Detect which cell encompasses the target text, then output its (X, Y) center coordinate. 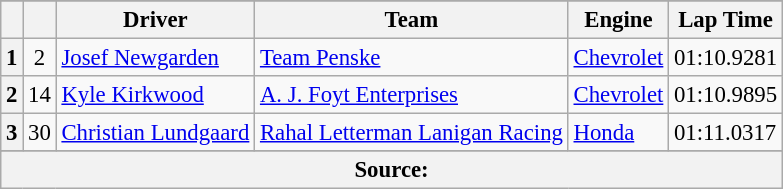
01:10.9895 (726, 95)
Engine (618, 20)
Driver (156, 20)
01:11.0317 (726, 133)
Rahal Letterman Lanigan Racing (412, 133)
1 (12, 58)
Josef Newgarden (156, 58)
A. J. Foyt Enterprises (412, 95)
Kyle Kirkwood (156, 95)
Source: (392, 170)
Lap Time (726, 20)
3 (12, 133)
14 (40, 95)
Team (412, 20)
Christian Lundgaard (156, 133)
30 (40, 133)
Team Penske (412, 58)
01:10.9281 (726, 58)
Honda (618, 133)
